For the text-containing cell, return its midpoint in [x, y] coordinate format. 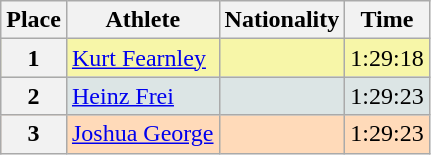
1:29:18 [387, 58]
2 [34, 96]
Time [387, 20]
Nationality [282, 20]
Place [34, 20]
Joshua George [142, 134]
Kurt Fearnley [142, 58]
3 [34, 134]
Heinz Frei [142, 96]
Athlete [142, 20]
1 [34, 58]
